Return [X, Y] of the center of cell containing provided text 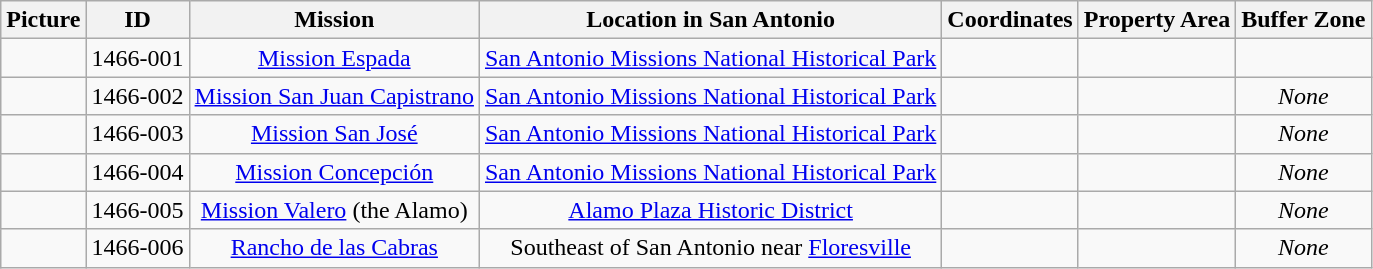
Southeast of San Antonio near Floresville [710, 248]
Buffer Zone [1304, 20]
Mission San Juan Capistrano [334, 96]
Coordinates [1010, 20]
Mission Concepción [334, 172]
Mission Espada [334, 58]
Mission Valero (the Alamo) [334, 210]
Picture [44, 20]
Mission [334, 20]
1466-002 [138, 96]
Property Area [1156, 20]
ID [138, 20]
1466-001 [138, 58]
Mission San José [334, 134]
Alamo Plaza Historic District [710, 210]
1466-003 [138, 134]
Rancho de las Cabras [334, 248]
1466-006 [138, 248]
1466-004 [138, 172]
1466-005 [138, 210]
Location in San Antonio [710, 20]
